Extract the [X, Y] coordinate from the center of the cell holding the provided text.  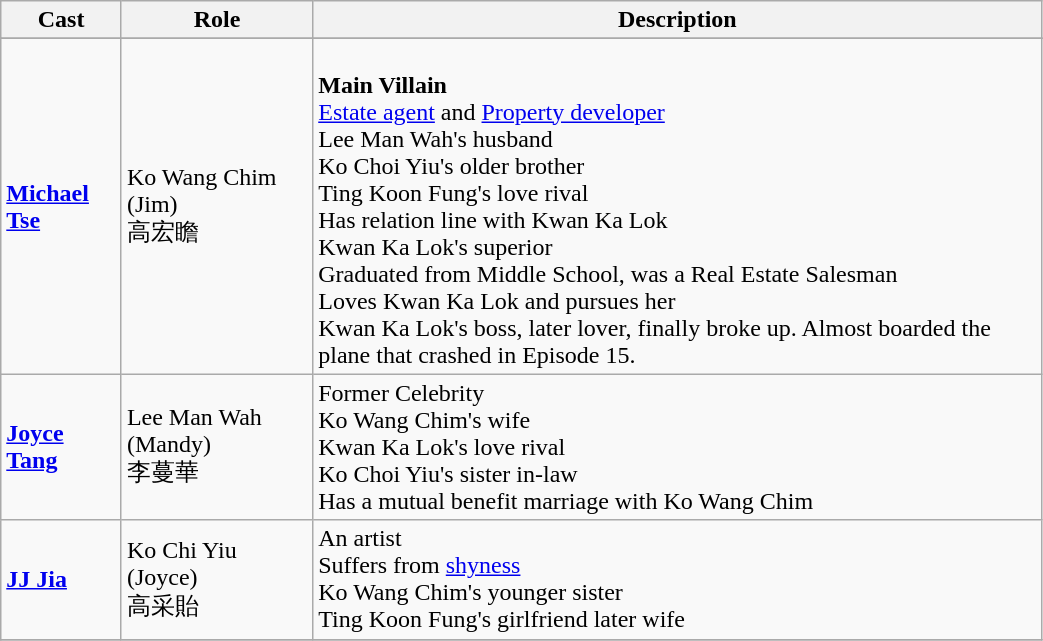
An artistSuffers from shynessKo Wang Chim's younger sisterTing Koon Fung's girlfriend later wife [678, 580]
Description [678, 20]
Former CelebrityKo Wang Chim's wifeKwan Ka Lok's love rivalKo Choi Yiu's sister in-lawHas a mutual benefit marriage with Ko Wang Chim [678, 447]
Cast [62, 20]
Lee Man Wah (Mandy)李蔓華 [216, 447]
Joyce Tang [62, 447]
Ko Chi Yiu (Joyce)高采貽 [216, 580]
Ko Wang Chim (Jim)高宏瞻 [216, 206]
JJ Jia [62, 580]
Michael Tse [62, 206]
Role [216, 20]
